Return the (x, y) coordinate for the center point of the cell that contains the specified text.  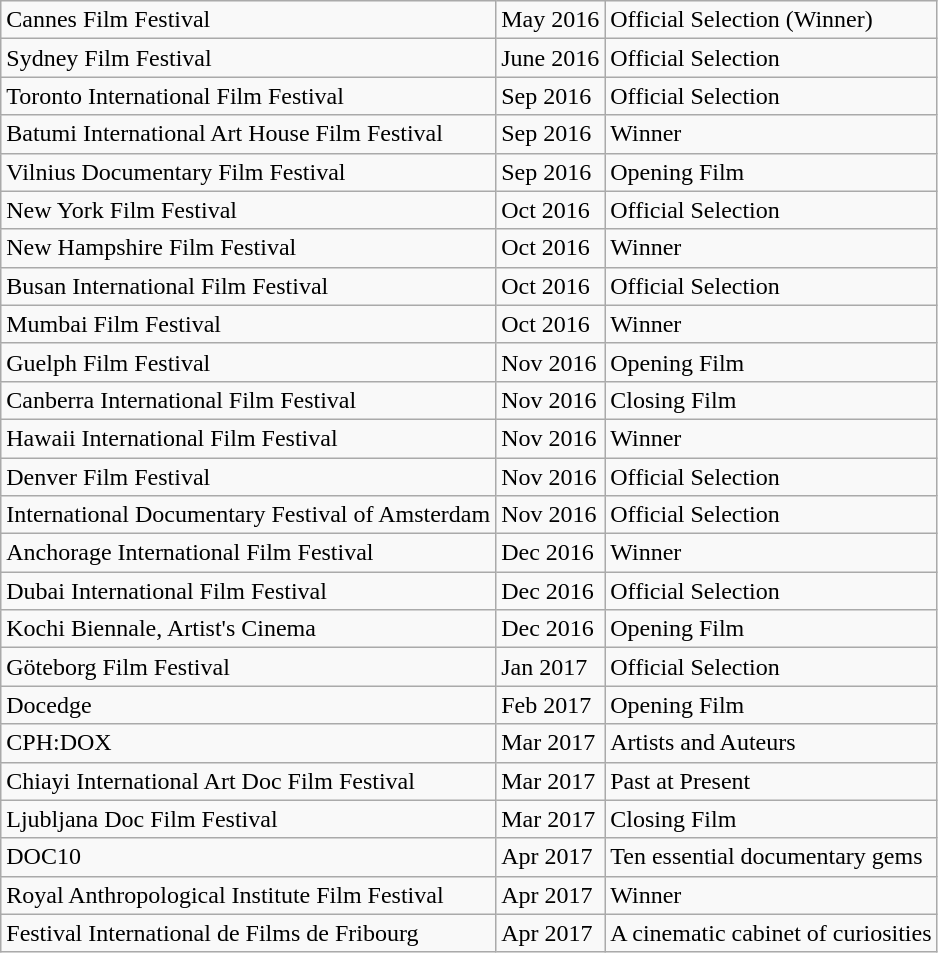
New York Film Festival (248, 210)
International Documentary Festival of Amsterdam (248, 515)
Busan International Film Festival (248, 286)
Toronto International Film Festival (248, 96)
Denver Film Festival (248, 477)
Artists and Auteurs (771, 743)
Sydney Film Festival (248, 58)
Chiayi International Art Doc Film Festival (248, 781)
Jan 2017 (550, 667)
Batumi International Art House Film Festival (248, 134)
Festival International de Films de Fribourg (248, 933)
Official Selection (Winner) (771, 20)
June 2016 (550, 58)
Ten essential documentary gems (771, 857)
Guelph Film Festival (248, 362)
Hawaii International Film Festival (248, 438)
New Hampshire Film Festival (248, 248)
A cinematic cabinet of curiosities (771, 933)
Canberra International Film Festival (248, 400)
Docedge (248, 705)
Past at Present (771, 781)
Feb 2017 (550, 705)
Dubai International Film Festival (248, 591)
Vilnius Documentary Film Festival (248, 172)
May 2016 (550, 20)
Anchorage International Film Festival (248, 553)
DOC10 (248, 857)
CPH:DOX (248, 743)
Mumbai Film Festival (248, 324)
Göteborg Film Festival (248, 667)
Ljubljana Doc Film Festival (248, 819)
Cannes Film Festival (248, 20)
Kochi Biennale, Artist's Cinema (248, 629)
Royal Anthropological Institute Film Festival (248, 895)
